Determine the (x, y) coordinate at the center of the cell enclosing the given text.  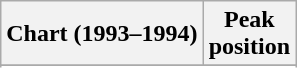
Chart (1993–1994) (102, 34)
Peak position (249, 34)
